Pinpoint the cell where the given text exists, returning its (X, Y) midpoint coordinate. 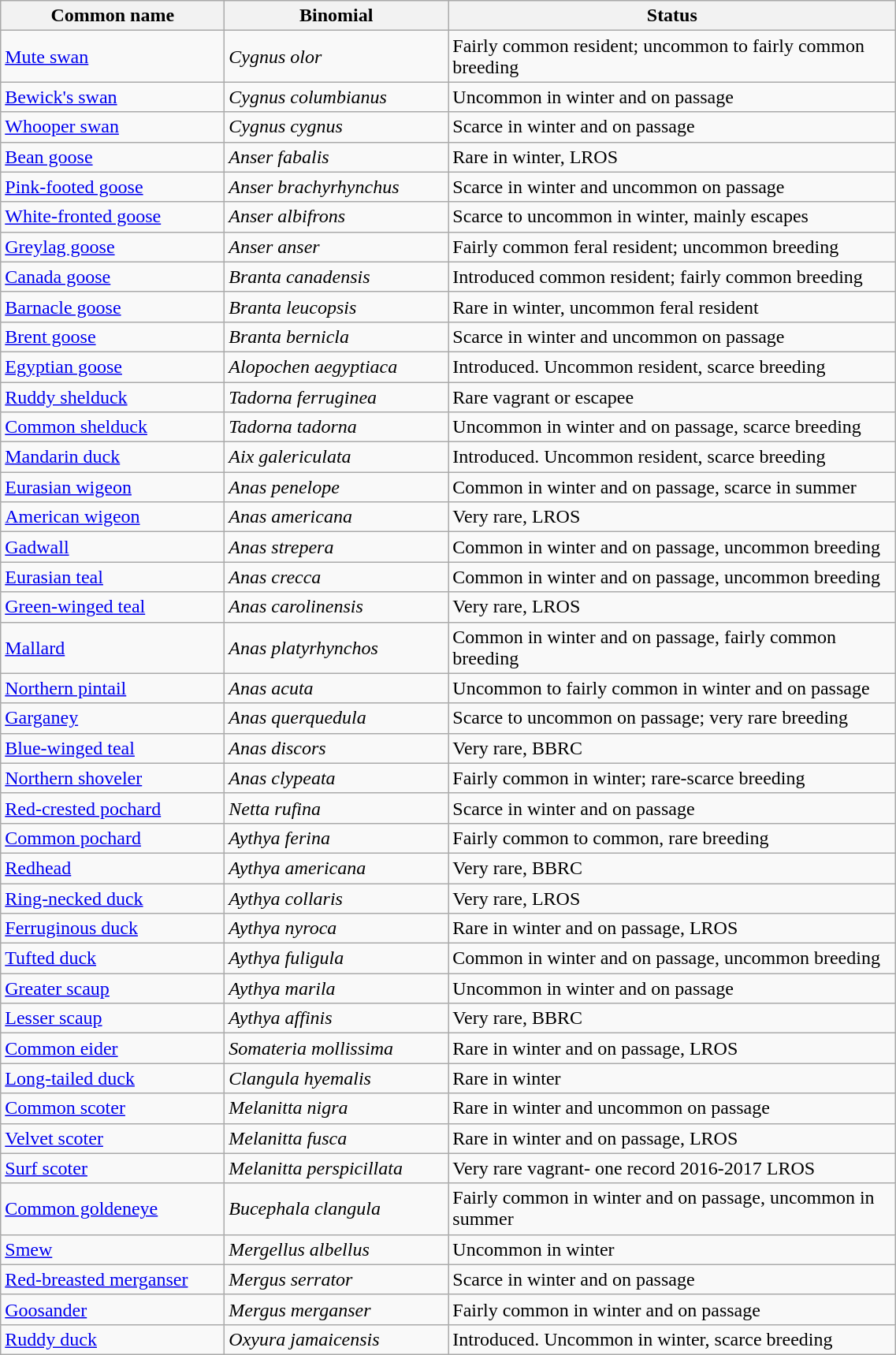
Ruddy shelduck (113, 396)
Fairly common in winter and on passage, uncommon in summer (672, 1209)
Northern pintail (113, 688)
Common shelduck (113, 427)
Red-breasted merganser (113, 1279)
Tufted duck (113, 959)
Uncommon in winter and on passage, scarce breeding (672, 427)
Branta canadensis (336, 277)
Mergus serrator (336, 1279)
Northern shoveler (113, 778)
Clangula hyemalis (336, 1078)
Fairly common feral resident; uncommon breeding (672, 247)
Aythya affinis (336, 1018)
Egyptian goose (113, 367)
Common in winter and on passage, fairly common breeding (672, 648)
Common eider (113, 1048)
Uncommon in winter (672, 1249)
Red-crested pochard (113, 808)
Smew (113, 1249)
Garganey (113, 718)
Anas crecca (336, 577)
Anas strepera (336, 547)
Anas discors (336, 748)
Whooper swan (113, 127)
Anas penelope (336, 487)
Very rare vagrant- one record 2016-2017 LROS (672, 1168)
Common scoter (113, 1108)
American wigeon (113, 517)
Rare in winter, LROS (672, 157)
Greater scaup (113, 988)
Aythya ferina (336, 838)
Bewick's swan (113, 97)
Barnacle goose (113, 307)
Aythya americana (336, 868)
Binomial (336, 16)
Anser fabalis (336, 157)
Anas americana (336, 517)
Rare vagrant or escapee (672, 396)
Somateria mollissima (336, 1048)
Fairly common to common, rare breeding (672, 838)
Common in winter and on passage, scarce in summer (672, 487)
Green-winged teal (113, 607)
Fairly common in winter and on passage (672, 1309)
Gadwall (113, 547)
Fairly common in winter; rare-scarce breeding (672, 778)
Cygnus cygnus (336, 127)
Branta bernicla (336, 337)
Netta rufina (336, 808)
Cygnus olor (336, 57)
Aythya fuligula (336, 959)
Ferruginous duck (113, 929)
Introduced common resident; fairly common breeding (672, 277)
Redhead (113, 868)
Anas clypeata (336, 778)
Goosander (113, 1309)
Aythya nyroca (336, 929)
Introduced. Uncommon in winter, scarce breeding (672, 1339)
Anas acuta (336, 688)
Fairly common resident; uncommon to fairly common breeding (672, 57)
Velvet scoter (113, 1138)
Scarce to uncommon on passage; very rare breeding (672, 718)
Brent goose (113, 337)
Common name (113, 16)
Branta leucopsis (336, 307)
Oxyura jamaicensis (336, 1339)
Aythya marila (336, 988)
Scarce to uncommon in winter, mainly escapes (672, 217)
Melanitta fusca (336, 1138)
Tadorna tadorna (336, 427)
Bean goose (113, 157)
Long-tailed duck (113, 1078)
Eurasian wigeon (113, 487)
Melanitta nigra (336, 1108)
Common goldeneye (113, 1209)
Canada goose (113, 277)
Surf scoter (113, 1168)
Status (672, 16)
Rare in winter, uncommon feral resident (672, 307)
Anser brachyrhynchus (336, 187)
Bucephala clangula (336, 1209)
Mergus merganser (336, 1309)
Melanitta perspicillata (336, 1168)
Aix galericulata (336, 457)
Eurasian teal (113, 577)
Greylag goose (113, 247)
Uncommon to fairly common in winter and on passage (672, 688)
Anser albifrons (336, 217)
Anas carolinensis (336, 607)
Anas querquedula (336, 718)
Ruddy duck (113, 1339)
Cygnus columbianus (336, 97)
Pink-footed goose (113, 187)
Anser anser (336, 247)
Tadorna ferruginea (336, 396)
Alopochen aegyptiaca (336, 367)
Mandarin duck (113, 457)
Anas platyrhynchos (336, 648)
Aythya collaris (336, 898)
Rare in winter and uncommon on passage (672, 1108)
Blue-winged teal (113, 748)
Mergellus albellus (336, 1249)
Rare in winter (672, 1078)
Lesser scaup (113, 1018)
White-fronted goose (113, 217)
Ring-necked duck (113, 898)
Common pochard (113, 838)
Mute swan (113, 57)
Mallard (113, 648)
